Provide the (X, Y) coordinate of the cell's center where the given text is located.  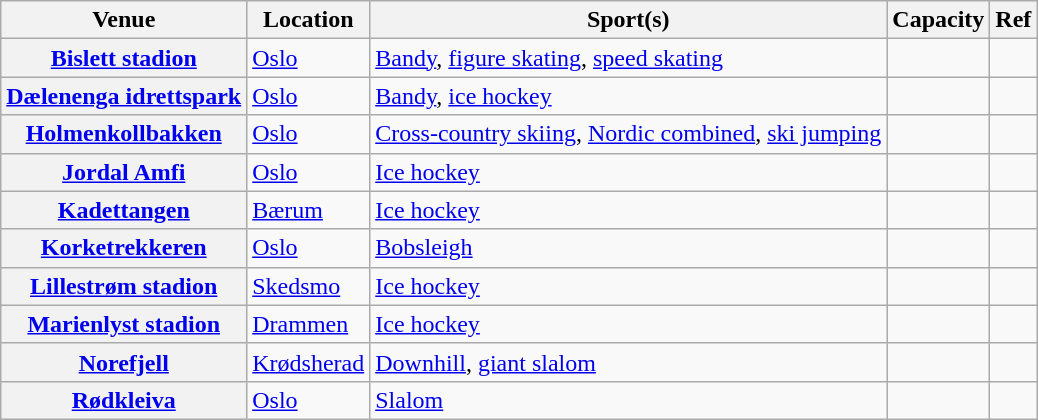
Downhill, giant slalom (628, 362)
Bandy, figure skating, speed skating (628, 58)
Bislett stadion (124, 58)
Bandy, ice hockey (628, 96)
Bobsleigh (628, 248)
Sport(s) (628, 20)
Drammen (308, 324)
Holmenkollbakken (124, 134)
Jordal Amfi (124, 172)
Bærum (308, 210)
Slalom (628, 400)
Krødsherad (308, 362)
Kadettangen (124, 210)
Cross-country skiing, Nordic combined, ski jumping (628, 134)
Dælenenga idrettspark (124, 96)
Venue (124, 20)
Skedsmo (308, 286)
Capacity (938, 20)
Location (308, 20)
Rødkleiva (124, 400)
Ref (1014, 20)
Marienlyst stadion (124, 324)
Korketrekkeren (124, 248)
Norefjell (124, 362)
Lillestrøm stadion (124, 286)
